Output the (X, Y) coordinate of the center of the cell containing the given text.  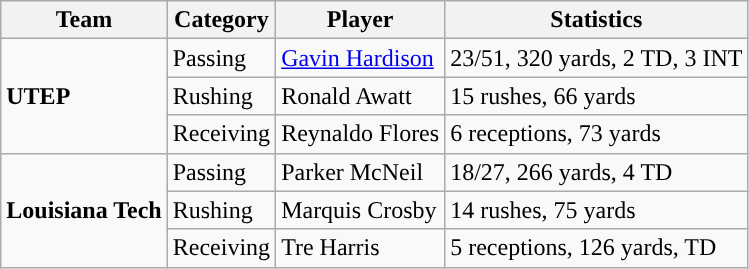
23/51, 320 yards, 2 TD, 3 INT (596, 58)
Marquis Crosby (360, 210)
Statistics (596, 20)
14 rushes, 75 yards (596, 210)
UTEP (84, 96)
6 receptions, 73 yards (596, 134)
Gavin Hardison (360, 58)
5 receptions, 126 yards, TD (596, 248)
Player (360, 20)
Ronald Awatt (360, 96)
Category (221, 20)
Team (84, 20)
18/27, 266 yards, 4 TD (596, 172)
Parker McNeil (360, 172)
Tre Harris (360, 248)
Louisiana Tech (84, 210)
15 rushes, 66 yards (596, 96)
Reynaldo Flores (360, 134)
